Find where the given text appears and provide that cell's center as (X, Y) coordinate. 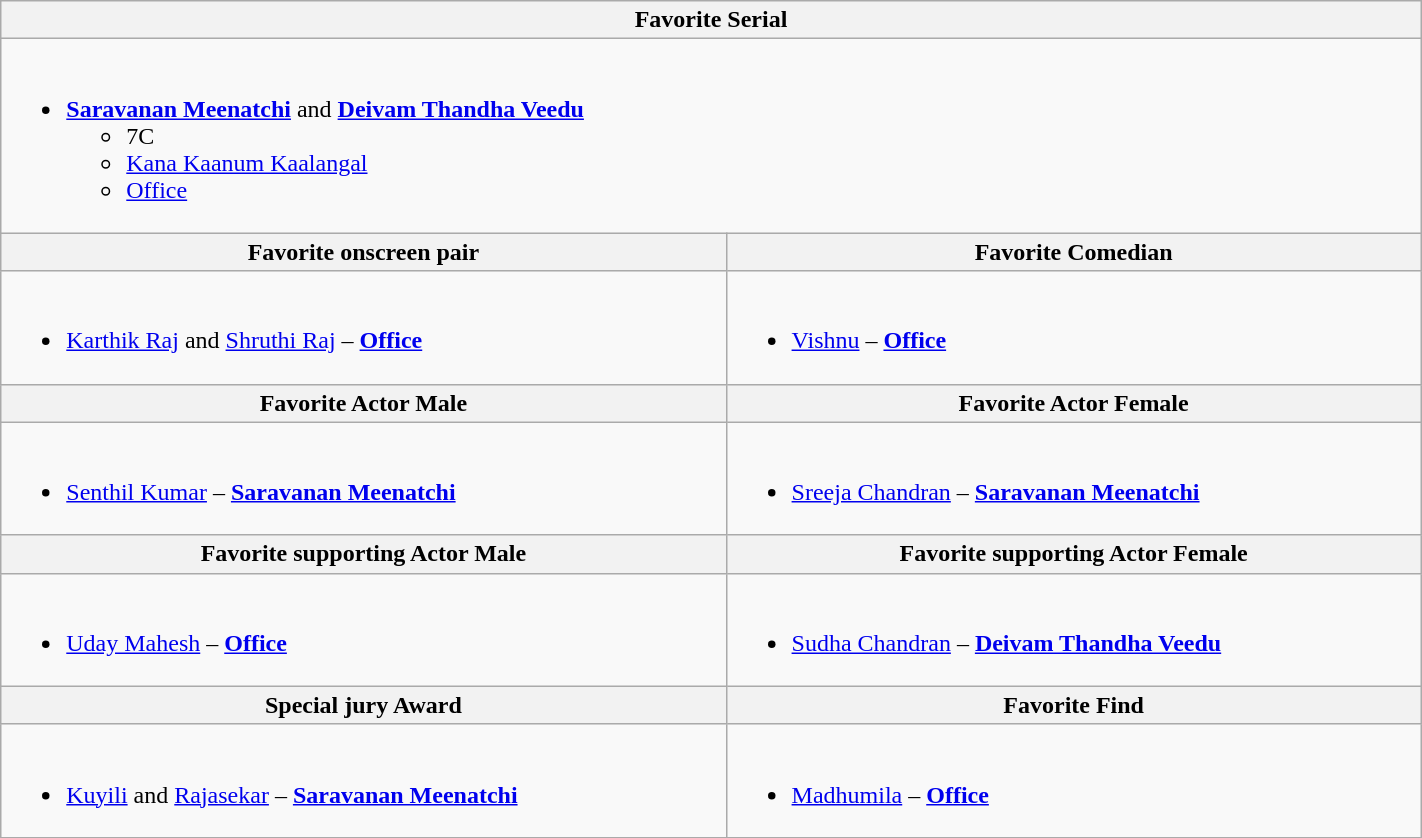
Karthik Raj and Shruthi Raj – Office (364, 328)
Favorite onscreen pair (364, 252)
Favorite Actor Female (1074, 403)
Favorite supporting Actor Female (1074, 554)
Sudha Chandran – Deivam Thandha Veedu (1074, 630)
Favorite Serial (711, 20)
Senthil Kumar – Saravanan Meenatchi (364, 478)
Sreeja Chandran – Saravanan Meenatchi (1074, 478)
Saravanan Meenatchi and Deivam Thandha Veedu7CKana Kaanum KaalangalOffice (711, 136)
Vishnu – Office (1074, 328)
Favorite Actor Male (364, 403)
Special jury Award (364, 705)
Favorite Comedian (1074, 252)
Kuyili and Rajasekar – Saravanan Meenatchi (364, 780)
Favorite supporting Actor Male (364, 554)
Favorite Find (1074, 705)
Uday Mahesh – Office (364, 630)
Madhumila – Office (1074, 780)
